Pinpoint the cell where the given text exists, returning its [X, Y] midpoint coordinate. 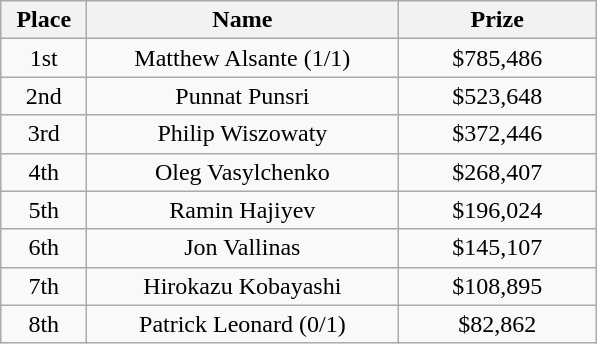
Prize [498, 20]
$372,446 [498, 134]
2nd [44, 96]
6th [44, 248]
Name [242, 20]
Hirokazu Kobayashi [242, 286]
Oleg Vasylchenko [242, 172]
1st [44, 58]
$196,024 [498, 210]
Punnat Punsri [242, 96]
Ramin Hajiyev [242, 210]
4th [44, 172]
Place [44, 20]
$108,895 [498, 286]
Matthew Alsante (1/1) [242, 58]
Philip Wiszowaty [242, 134]
5th [44, 210]
$785,486 [498, 58]
$523,648 [498, 96]
7th [44, 286]
$268,407 [498, 172]
Jon Vallinas [242, 248]
$145,107 [498, 248]
3rd [44, 134]
Patrick Leonard (0/1) [242, 324]
$82,862 [498, 324]
8th [44, 324]
